Return (x, y) of the center of cell containing provided text 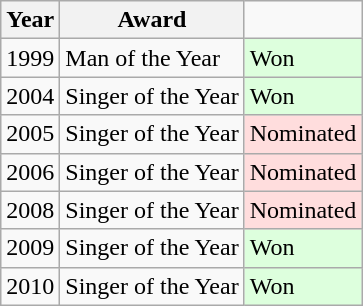
1999 (30, 58)
2009 (30, 248)
Award (152, 20)
2004 (30, 96)
2010 (30, 286)
Man of the Year (152, 58)
2006 (30, 172)
Year (30, 20)
2008 (30, 210)
2005 (30, 134)
